Determine the (X, Y) coordinate at the center of the cell enclosing the given text.  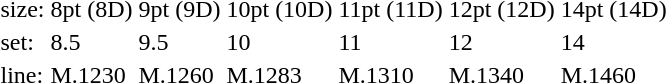
11 (390, 42)
10 (280, 42)
8.5 (92, 42)
12 (502, 42)
9.5 (180, 42)
